Scan for the cell matching the given text and deliver its (X, Y) coordinate at center. 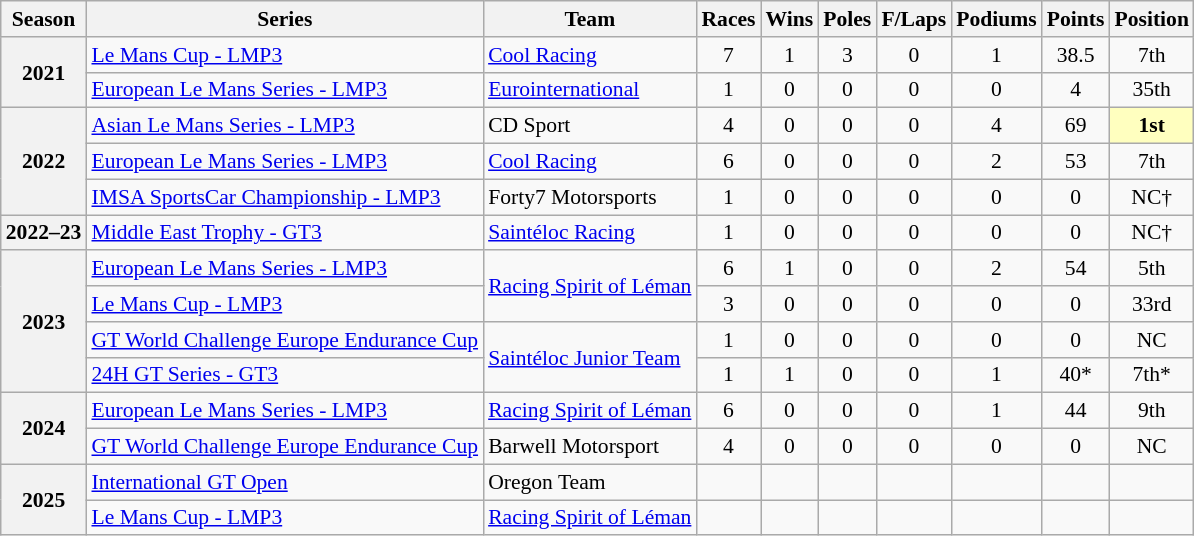
2025 (44, 500)
2023 (44, 322)
Middle East Trophy - GT3 (284, 233)
Barwell Motorsport (590, 447)
35th (1151, 90)
Poles (847, 19)
Races (728, 19)
IMSA SportsCar Championship - LMP3 (284, 197)
Series (284, 19)
2022–23 (44, 233)
Team (590, 19)
53 (1076, 162)
54 (1076, 269)
F/Laps (914, 19)
2021 (44, 72)
40* (1076, 375)
5th (1151, 269)
24H GT Series - GT3 (284, 375)
69 (1076, 126)
33rd (1151, 304)
Season (44, 19)
44 (1076, 411)
Wins (790, 19)
Saintéloc Racing (590, 233)
1st (1151, 126)
9th (1151, 411)
Oregon Team (590, 482)
International GT Open (284, 482)
Saintéloc Junior Team (590, 358)
7th* (1151, 375)
7 (728, 55)
Points (1076, 19)
Forty7 Motorsports (590, 197)
Eurointernational (590, 90)
Asian Le Mans Series - LMP3 (284, 126)
Podiums (996, 19)
CD Sport (590, 126)
2022 (44, 162)
Position (1151, 19)
2024 (44, 428)
38.5 (1076, 55)
